Detect which cell encompasses the target text, then output its (x, y) center coordinate. 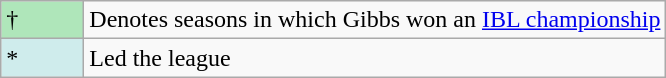
Denotes seasons in which Gibbs won an IBL championship (375, 20)
* (42, 58)
Led the league (375, 58)
† (42, 20)
